Provide the [X, Y] coordinate of the cell's center where the given text is located.  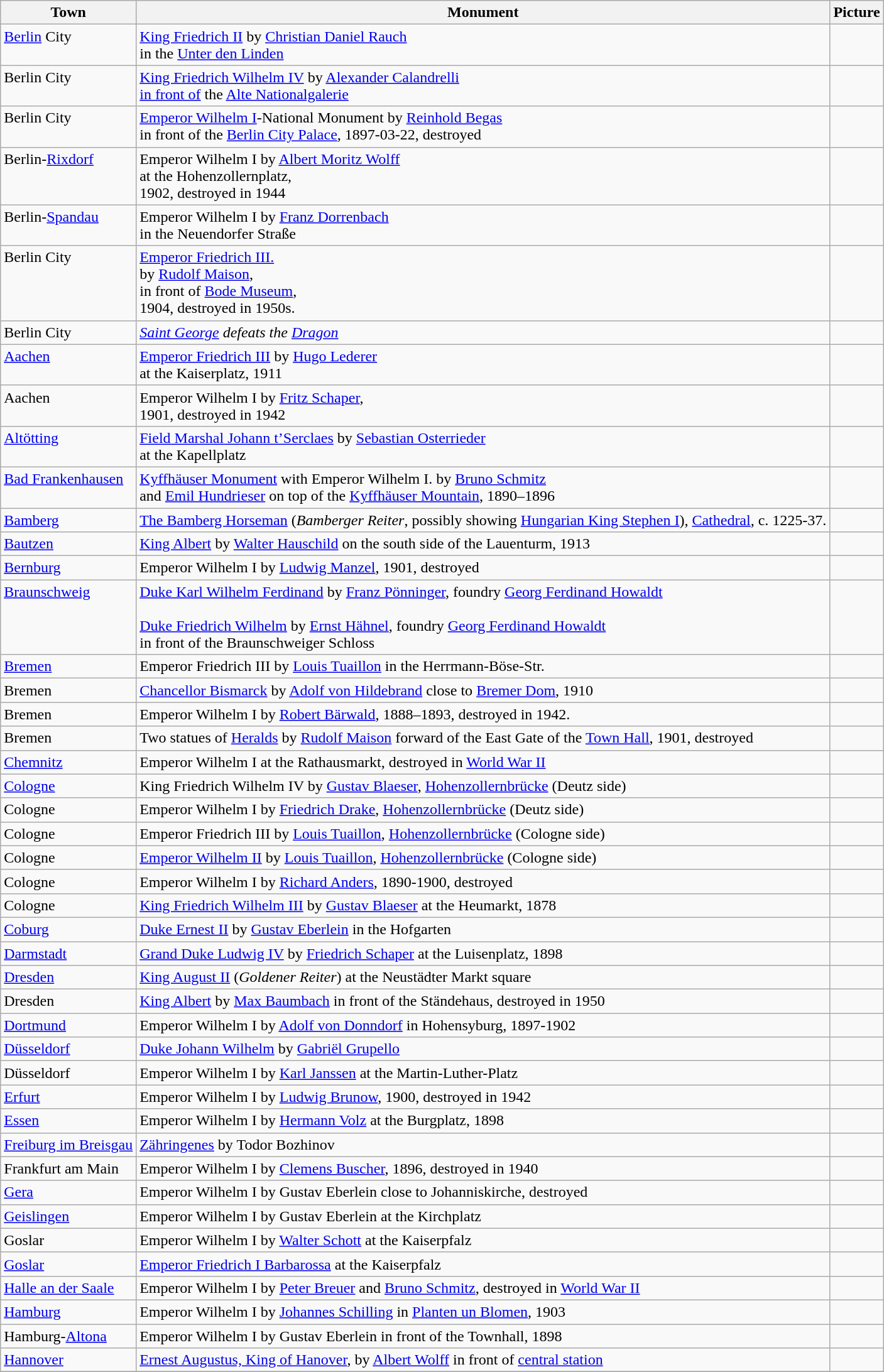
Bad Frankenhausen [68, 487]
Erfurt [68, 1097]
Emperor Wilhelm I by Friedrich Drake, Hohenzollernbrücke (Deutz side) [483, 810]
Emperor Friedrich III by Hugo Ledererat the Kaiserplatz, 1911 [483, 364]
Duke Ernest II by Gustav Eberlein in the Hofgarten [483, 929]
Emperor Wilhelm I by Robert Bärwald, 1888–1893, destroyed in 1942. [483, 714]
King Friedrich Wilhelm IV by Alexander Calandrelli in front of the Alte Nationalgalerie [483, 85]
Emperor Wilhelm I by Walter Schott at the Kaiserpfalz [483, 1240]
Emperor Wilhelm I by Peter Breuer and Bruno Schmitz, destroyed in World War II [483, 1288]
Duke Johann Wilhelm by Gabriël Grupello [483, 1049]
King August II (Goldener Reiter) at the Neustädter Markt square [483, 977]
Hamburg [68, 1312]
Emperor Wilhelm II by Louis Tuaillon, Hohenzollernbrücke (Cologne side) [483, 857]
Emperor Wilhelm I by Clemens Buscher, 1896, destroyed in 1940 [483, 1168]
Essen [68, 1121]
The Bamberg Horseman (Bamberger Reiter, possibly showing Hungarian King Stephen I), Cathedral, c. 1225-37. [483, 520]
Altötting [68, 446]
Bautzen [68, 544]
Picture [857, 13]
Frankfurt am Main [68, 1168]
Emperor Wilhelm I by Richard Anders, 1890-1900, destroyed [483, 881]
Town [68, 13]
Grand Duke Ludwig IV by Friedrich Schaper at the Luisenplatz, 1898 [483, 953]
Saint George defeats the Dragon [483, 332]
Bamberg [68, 520]
Geislingen [68, 1216]
Emperor Friedrich I Barbarossa at the Kaiserpfalz [483, 1264]
Emperor Wilhelm I by Albert Moritz Wolff at the Hohenzollernplatz, 1902, destroyed in 1944 [483, 176]
Emperor Wilhelm I by Franz Dorrenbach in the Neuendorfer Straße [483, 225]
Gera [68, 1192]
Emperor Wilhelm I by Gustav Eberlein close to Johanniskirche, destroyed [483, 1192]
Emperor Wilhelm I by Gustav Eberlein at the Kirchplatz [483, 1216]
Emperor Wilhelm I by Johannes Schilling in Planten un Blomen, 1903 [483, 1312]
Emperor Friedrich III.by Rudolf Maison,in front of Bode Museum, 1904, destroyed in 1950s. [483, 283]
Darmstadt [68, 953]
Berlin-Rixdorf [68, 176]
Emperor Wilhelm I by Ludwig Brunow, 1900, destroyed in 1942 [483, 1097]
Emperor Wilhelm I by Gustav Eberlein in front of the Townhall, 1898 [483, 1336]
Emperor Wilhelm I by Adolf von Donndorf in Hohensyburg, 1897-1902 [483, 1025]
Monument [483, 13]
Emperor Wilhelm I by Ludwig Manzel, 1901, destroyed [483, 568]
Zähringenes by Todor Bozhinov [483, 1145]
Ernest Augustus, King of Hanover, by Albert Wolff in front of central station [483, 1360]
Kyffhäuser Monument with Emperor Wilhelm I. by Bruno Schmitz and Emil Hundrieser on top of the Kyffhäuser Mountain, 1890–1896 [483, 487]
Emperor Wilhelm I by Hermann Volz at the Burgplatz, 1898 [483, 1121]
Braunschweig [68, 617]
Emperor Wilhelm I at the Rathausmarkt, destroyed in World War II [483, 762]
Emperor Friedrich III by Louis Tuaillon in the Herrmann-Böse-Str. [483, 667]
King Friedrich Wilhelm IV by Gustav Blaeser, Hohenzollernbrücke (Deutz side) [483, 786]
Freiburg im Breisgau [68, 1145]
Emperor Friedrich III by Louis Tuaillon, Hohenzollernbrücke (Cologne side) [483, 834]
Field Marshal Johann t’Serclaes by Sebastian Osterrieder at the Kapellplatz [483, 446]
Berlin-Spandau [68, 225]
Chemnitz [68, 762]
King Friedrich Wilhelm III by Gustav Blaeser at the Heumarkt, 1878 [483, 905]
Hamburg-Altona [68, 1336]
Emperor Wilhelm I by Karl Janssen at the Martin-Luther-Platz [483, 1073]
King Albert by Max Baumbach in front of the Ständehaus, destroyed in 1950 [483, 1001]
Halle an der Saale [68, 1288]
Hannover [68, 1360]
Chancellor Bismarck by Adolf von Hildebrand close to Bremer Dom, 1910 [483, 690]
Emperor Wilhelm I-National Monument by Reinhold Begas in front of the Berlin City Palace, 1897-03-22, destroyed [483, 127]
Dortmund [68, 1025]
King Friedrich II by Christian Daniel Rauch in the Unter den Linden [483, 45]
King Albert by Walter Hauschild on the south side of the Lauenturm, 1913 [483, 544]
Coburg [68, 929]
Two statues of Heralds by Rudolf Maison forward of the East Gate of the Town Hall, 1901, destroyed [483, 738]
Bernburg [68, 568]
Emperor Wilhelm I by Fritz Schaper,1901, destroyed in 1942 [483, 406]
